Capture the cell that displays the provided text and extract its [x, y] central coordinate. 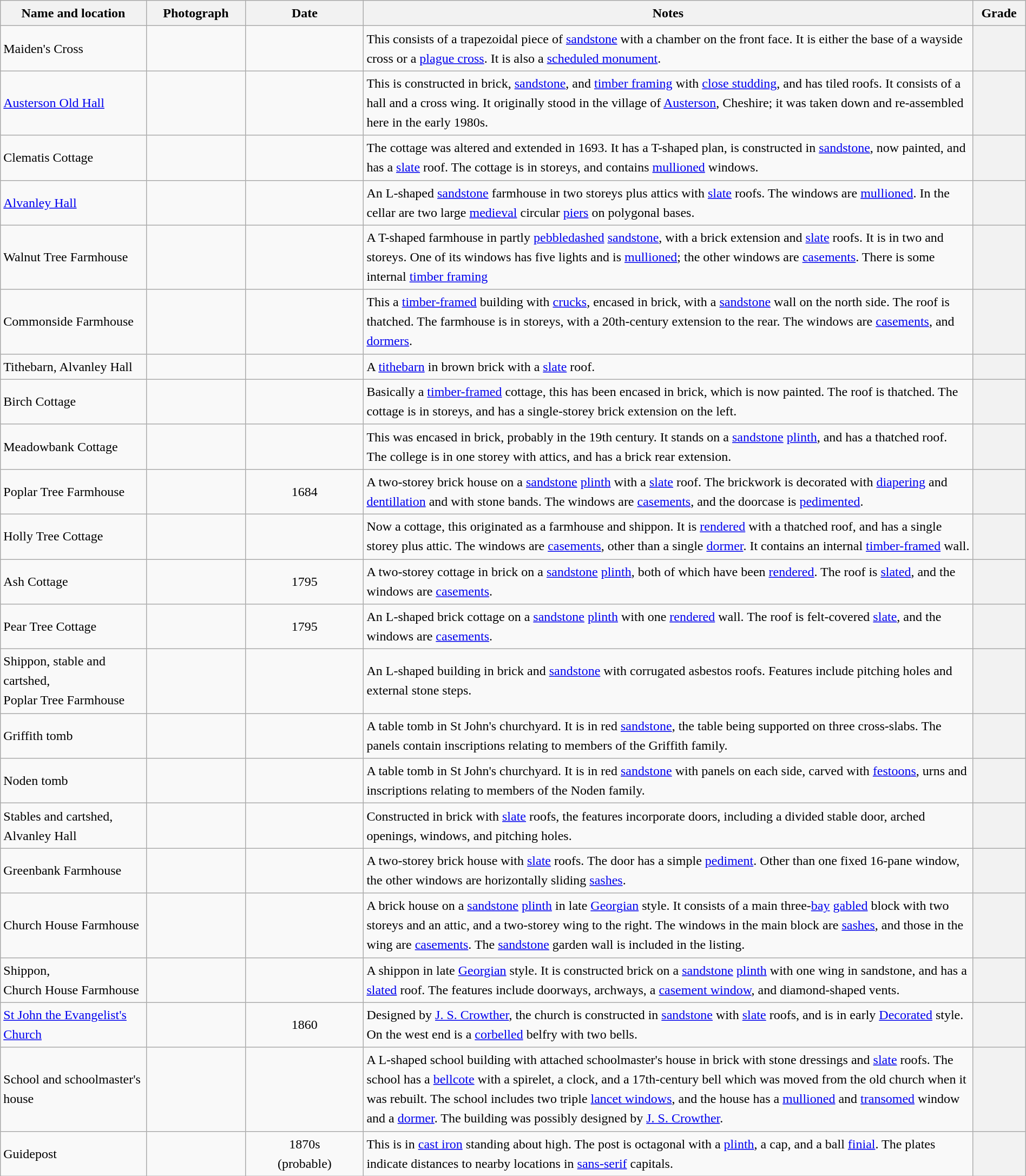
Austerson Old Hall [74, 103]
Name and location [74, 13]
Meadowbank Cottage [74, 447]
Guidepost [74, 1153]
Birch Cottage [74, 401]
Shippon, stable and cartshed,Poplar Tree Farmhouse [74, 682]
Ash Cottage [74, 582]
Date [305, 13]
St John the Evangelist's Church [74, 1025]
An L-shaped building in brick and sandstone with corrugated asbestos roofs. Features include pitching holes and external stone steps. [668, 682]
1684 [305, 491]
Stables and cartshed,Alvanley Hall [74, 825]
Pear Tree Cottage [74, 626]
Holly Tree Cottage [74, 537]
Noden tomb [74, 781]
Griffith tomb [74, 736]
Commonside Farmhouse [74, 321]
Alvanley Hall [74, 202]
A tithebarn in brown brick with a slate roof. [668, 367]
Walnut Tree Farmhouse [74, 257]
Notes [668, 13]
Maiden's Cross [74, 49]
An L-shaped brick cottage on a sandstone plinth with one rendered wall. The roof is felt-covered slate, and the windows are casements. [668, 626]
1870s(probable) [305, 1153]
Constructed in brick with slate roofs, the features incorporate doors, including a divided stable door, arched openings, windows, and pitching holes. [668, 825]
A two-storey cottage in brick on a sandstone plinth, both of which have been rendered. The roof is slated, and the windows are casements. [668, 582]
Grade [999, 13]
Greenbank Farmhouse [74, 871]
Photograph [196, 13]
Church House Farmhouse [74, 925]
1860 [305, 1025]
Poplar Tree Farmhouse [74, 491]
School and schoolmaster's house [74, 1089]
Clematis Cottage [74, 158]
Tithebarn, Alvanley Hall [74, 367]
Shippon,Church House Farmhouse [74, 980]
